Determine the (X, Y) coordinate at the center of the cell enclosing the given text.  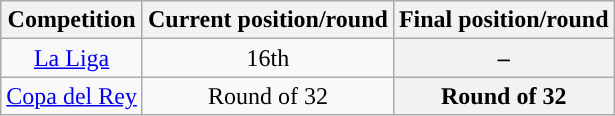
Final position/round (504, 20)
Current position/round (268, 20)
– (504, 58)
La Liga (72, 58)
Competition (72, 20)
16th (268, 58)
Copa del Rey (72, 96)
